Capture the cell that displays the provided text and extract its (x, y) central coordinate. 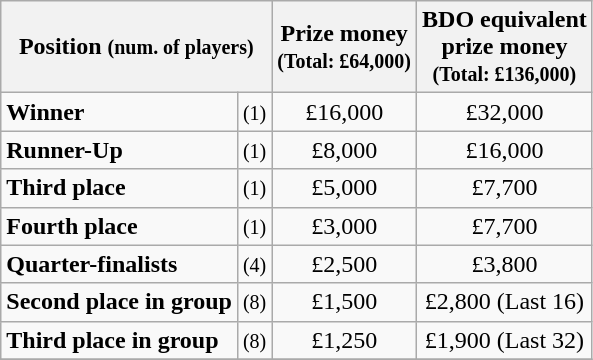
Position (num. of players) (136, 47)
Quarter-finalists (120, 264)
Prize money(Total: £64,000) (344, 47)
£32,000 (505, 112)
Fourth place (120, 226)
BDO equivalentprize money(Total: £136,000) (505, 47)
Second place in group (120, 302)
£3,800 (505, 264)
(4) (254, 264)
£5,000 (344, 188)
Runner-Up (120, 150)
£8,000 (344, 150)
£1,250 (344, 340)
£1,900 (Last 32) (505, 340)
Third place in group (120, 340)
Winner (120, 112)
Third place (120, 188)
£2,800 (Last 16) (505, 302)
£2,500 (344, 264)
£3,000 (344, 226)
£1,500 (344, 302)
